Return [X, Y] of the center of cell containing provided text 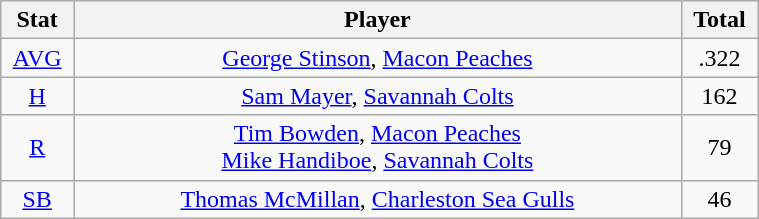
H [38, 96]
Total [719, 20]
162 [719, 96]
.322 [719, 58]
Stat [38, 20]
Sam Mayer, Savannah Colts [378, 96]
Tim Bowden, Macon Peaches Mike Handiboe, Savannah Colts [378, 148]
46 [719, 199]
AVG [38, 58]
Thomas McMillan, Charleston Sea Gulls [378, 199]
R [38, 148]
79 [719, 148]
SB [38, 199]
Player [378, 20]
George Stinson, Macon Peaches [378, 58]
